Return (x, y) of the center of cell containing provided text 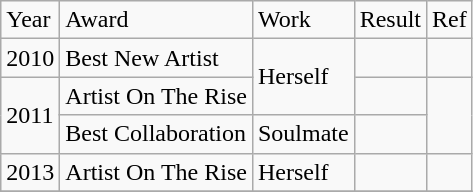
Work (303, 20)
Year (30, 20)
2010 (30, 58)
Best New Artist (156, 58)
Award (156, 20)
Ref (450, 20)
2011 (30, 115)
Soulmate (303, 134)
Best Collaboration (156, 134)
Result (390, 20)
2013 (30, 172)
